Locate the cell with the specified text and output its (X, Y) center coordinate. 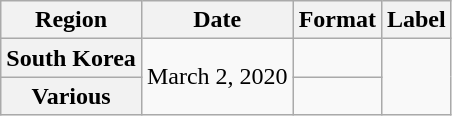
South Korea (72, 58)
Various (72, 96)
March 2, 2020 (217, 77)
Region (72, 20)
Label (416, 20)
Format (337, 20)
Date (217, 20)
